Pinpoint the cell where the given text exists, returning its (X, Y) midpoint coordinate. 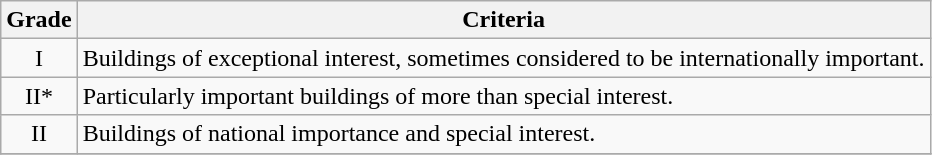
Particularly important buildings of more than special interest. (504, 96)
II* (39, 96)
Grade (39, 20)
Buildings of exceptional interest, sometimes considered to be internationally important. (504, 58)
I (39, 58)
Criteria (504, 20)
Buildings of national importance and special interest. (504, 134)
II (39, 134)
